Search for the cell housing the specified text and yield its (x, y) center coordinate. 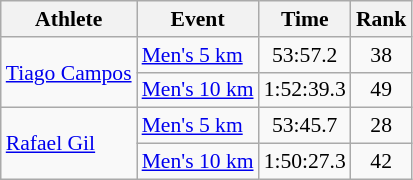
1:50:27.3 (305, 162)
53:57.2 (305, 55)
Time (305, 19)
Tiago Campos (69, 72)
Event (198, 19)
49 (382, 90)
Rafael Gil (69, 144)
38 (382, 55)
Rank (382, 19)
28 (382, 126)
1:52:39.3 (305, 90)
Athlete (69, 19)
42 (382, 162)
53:45.7 (305, 126)
